Pinpoint the cell where the given text exists, returning its (x, y) midpoint coordinate. 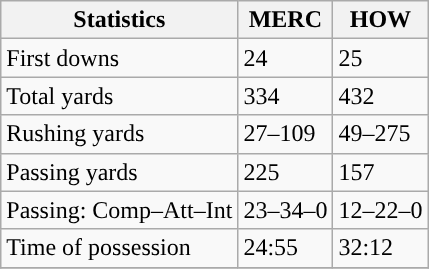
49–275 (380, 134)
HOW (380, 20)
432 (380, 96)
Time of possession (120, 248)
First downs (120, 58)
225 (286, 172)
Rushing yards (120, 134)
27–109 (286, 134)
Total yards (120, 96)
Passing yards (120, 172)
157 (380, 172)
334 (286, 96)
MERC (286, 20)
23–34–0 (286, 210)
32:12 (380, 248)
24:55 (286, 248)
Passing: Comp–Att–Int (120, 210)
24 (286, 58)
12–22–0 (380, 210)
Statistics (120, 20)
25 (380, 58)
